Identify which cell holds the provided text, then report its (x, y) central coordinate. 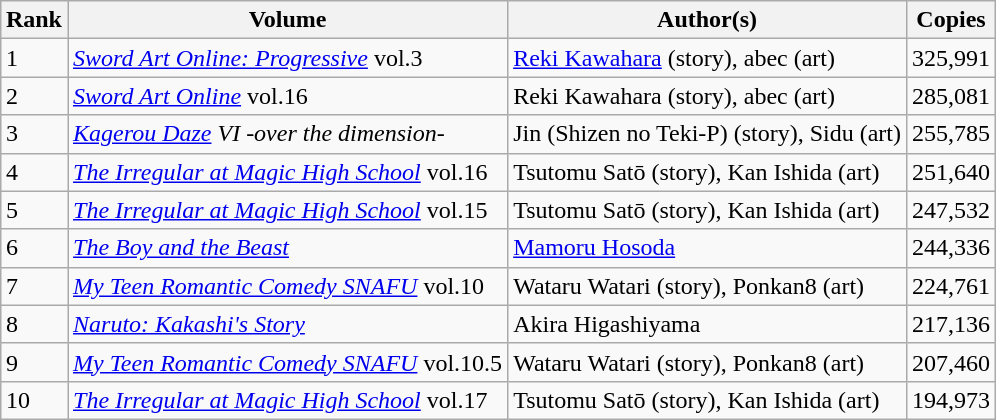
The Boy and the Beast (288, 248)
Sword Art Online: Progressive vol.3 (288, 58)
10 (34, 400)
Jin (Shizen no Teki-P) (story), Sidu (art) (708, 134)
255,785 (952, 134)
244,336 (952, 248)
251,640 (952, 172)
6 (34, 248)
247,532 (952, 210)
The Irregular at Magic High School vol.15 (288, 210)
194,973 (952, 400)
8 (34, 324)
Volume (288, 20)
Mamoru Hosoda (708, 248)
224,761 (952, 286)
4 (34, 172)
217,136 (952, 324)
207,460 (952, 362)
Copies (952, 20)
7 (34, 286)
The Irregular at Magic High School vol.16 (288, 172)
2 (34, 96)
The Irregular at Magic High School vol.17 (288, 400)
9 (34, 362)
Sword Art Online vol.16 (288, 96)
1 (34, 58)
Rank (34, 20)
My Teen Romantic Comedy SNAFU vol.10.5 (288, 362)
Naruto: Kakashi's Story (288, 324)
Author(s) (708, 20)
Kagerou Daze VI -over the dimension- (288, 134)
325,991 (952, 58)
5 (34, 210)
3 (34, 134)
Akira Higashiyama (708, 324)
285,081 (952, 96)
My Teen Romantic Comedy SNAFU vol.10 (288, 286)
